Scan for the cell matching the given text and deliver its [x, y] coordinate at center. 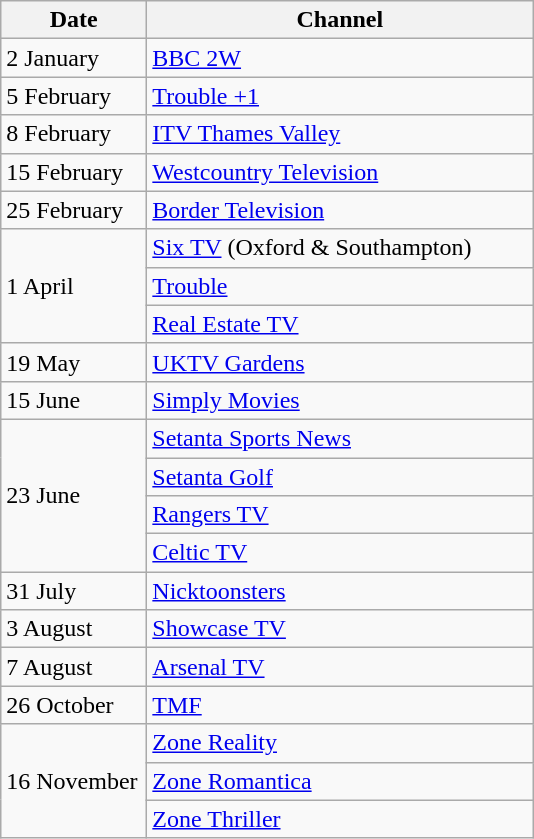
Arsenal TV [340, 667]
Celtic TV [340, 553]
5 February [74, 96]
15 February [74, 172]
1 April [74, 286]
16 November [74, 781]
Setanta Golf [340, 477]
Westcountry Television [340, 172]
2 January [74, 58]
Channel [340, 20]
Simply Movies [340, 400]
Date [74, 20]
Six TV (Oxford & Southampton) [340, 248]
Setanta Sports News [340, 438]
TMF [340, 705]
7 August [74, 667]
31 July [74, 591]
Zone Romantica [340, 781]
26 October [74, 705]
Showcase TV [340, 629]
ITV Thames Valley [340, 134]
Real Estate TV [340, 324]
Nicktoonsters [340, 591]
8 February [74, 134]
Zone Thriller [340, 819]
25 February [74, 210]
UKTV Gardens [340, 362]
3 August [74, 629]
Border Television [340, 210]
Rangers TV [340, 515]
Trouble [340, 286]
Trouble +1 [340, 96]
19 May [74, 362]
15 June [74, 400]
23 June [74, 495]
BBC 2W [340, 58]
Zone Reality [340, 743]
